For the text-containing cell, return its midpoint in [X, Y] coordinate format. 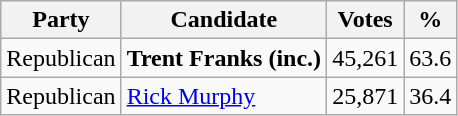
25,871 [366, 96]
Party [61, 20]
45,261 [366, 58]
36.4 [430, 96]
% [430, 20]
Trent Franks (inc.) [224, 58]
Rick Murphy [224, 96]
63.6 [430, 58]
Votes [366, 20]
Candidate [224, 20]
